Pinpoint the cell where the given text exists, returning its [X, Y] midpoint coordinate. 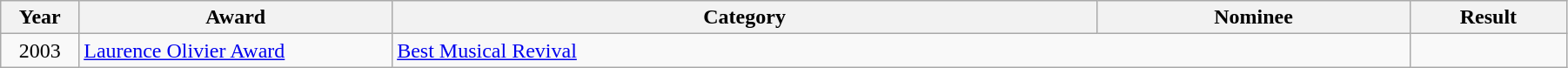
Category [745, 17]
Award [236, 17]
Laurence Olivier Award [236, 51]
Best Musical Revival [901, 51]
Nominee [1254, 17]
2003 [40, 51]
Result [1488, 17]
Year [40, 17]
